Return the (X, Y) coordinate for the center point of the cell that contains the specified text.  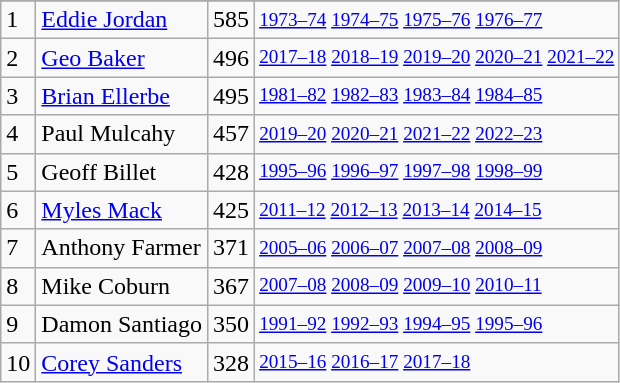
8 (18, 286)
Eddie Jordan (122, 20)
425 (232, 210)
496 (232, 58)
Geoff Billet (122, 172)
457 (232, 134)
Paul Mulcahy (122, 134)
371 (232, 248)
10 (18, 362)
328 (232, 362)
2 (18, 58)
1991–92 1992–93 1994–95 1995–96 (437, 324)
1973–74 1974–75 1975–76 1976–77 (437, 20)
1981–82 1982–83 1983–84 1984–85 (437, 96)
2007–08 2008–09 2009–10 2010–11 (437, 286)
2017–18 2018–19 2019–20 2020–21 2021–22 (437, 58)
1995–96 1996–97 1997–98 1998–99 (437, 172)
Damon Santiago (122, 324)
350 (232, 324)
4 (18, 134)
428 (232, 172)
2005–06 2006–07 2007–08 2008–09 (437, 248)
Anthony Farmer (122, 248)
Mike Coburn (122, 286)
6 (18, 210)
2011–12 2012–13 2013–14 2014–15 (437, 210)
585 (232, 20)
7 (18, 248)
2019–20 2020–21 2021–22 2022–23 (437, 134)
Brian Ellerbe (122, 96)
Geo Baker (122, 58)
9 (18, 324)
2015–16 2016–17 2017–18 (437, 362)
1 (18, 20)
367 (232, 286)
3 (18, 96)
Myles Mack (122, 210)
5 (18, 172)
495 (232, 96)
Corey Sanders (122, 362)
